Find where the given text appears and provide that cell's center as [x, y] coordinate. 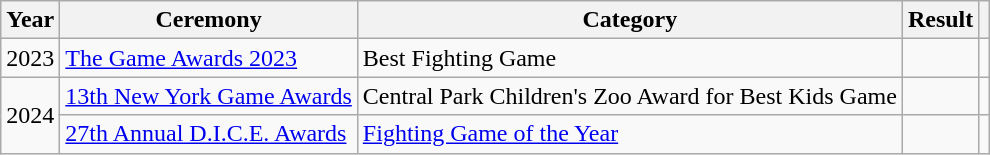
Ceremony [209, 20]
13th New York Game Awards [209, 96]
Category [630, 20]
Year [30, 20]
Best Fighting Game [630, 58]
2024 [30, 115]
The Game Awards 2023 [209, 58]
2023 [30, 58]
Fighting Game of the Year [630, 134]
Result [940, 20]
27th Annual D.I.C.E. Awards [209, 134]
Central Park Children's Zoo Award for Best Kids Game [630, 96]
